Capture the cell that displays the provided text and extract its [X, Y] central coordinate. 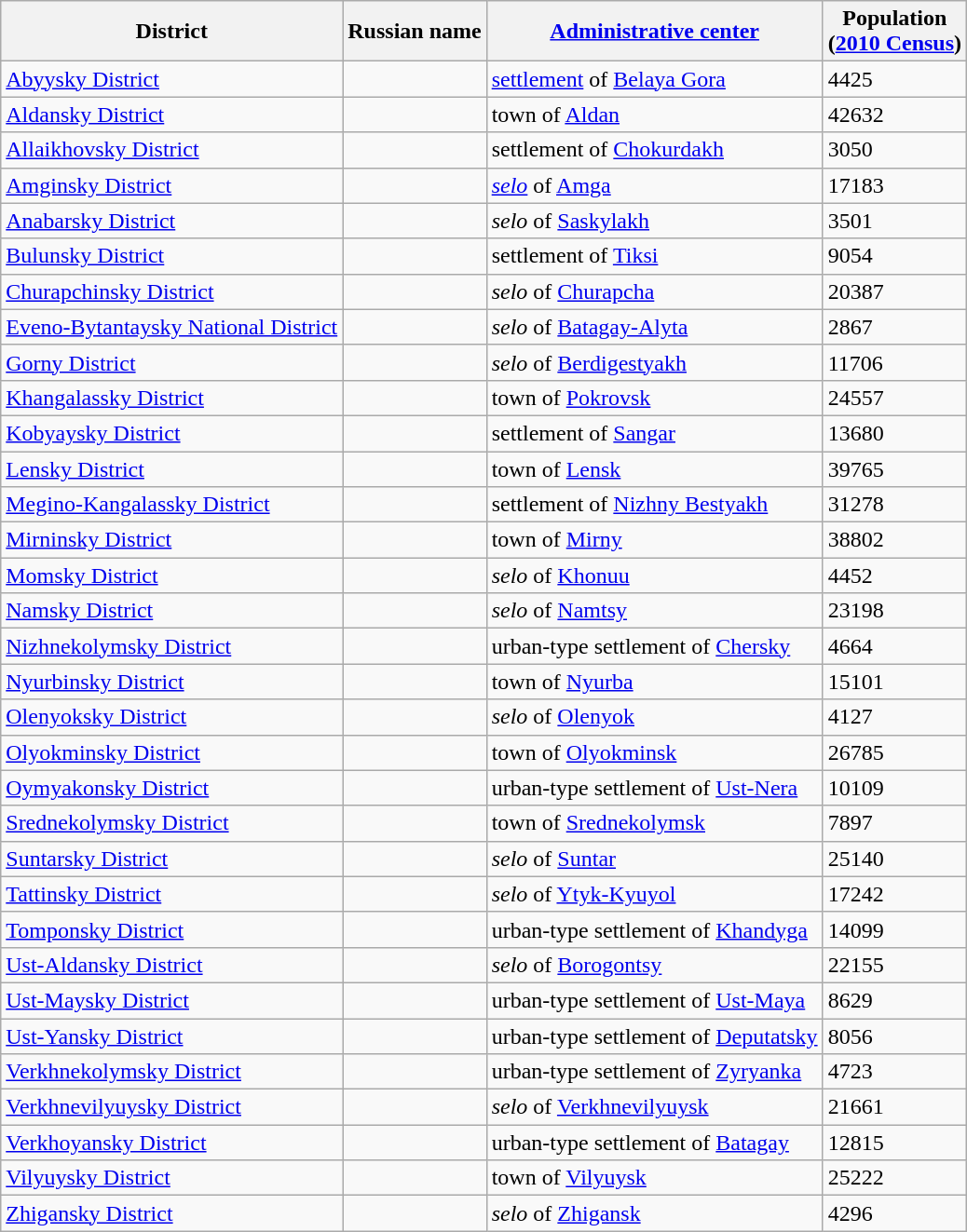
Srednekolymsky District [171, 823]
settlement of Belaya Gora [654, 79]
25140 [894, 859]
17242 [894, 894]
4296 [894, 1213]
3501 [894, 221]
town of Nyurba [654, 682]
25222 [894, 1178]
town of Lensk [654, 468]
38802 [894, 540]
town of Srednekolymsk [654, 823]
selo of Berdigestyakh [654, 362]
31278 [894, 505]
town of Olyokminsk [654, 752]
Population(2010 Census) [894, 32]
urban-type settlement of Chersky [654, 646]
39765 [894, 468]
14099 [894, 929]
Bulunsky District [171, 256]
selo of Saskylakh [654, 221]
Mirninsky District [171, 540]
urban-type settlement of Deputatsky [654, 1036]
Megino-Kangalassky District [171, 505]
selo of Batagay-Alyta [654, 327]
4452 [894, 575]
13680 [894, 433]
Oymyakonsky District [171, 788]
Allaikhovsky District [171, 150]
8629 [894, 1000]
42632 [894, 115]
Eveno-Bytantaysky National District [171, 327]
urban-type settlement of Batagay [654, 1143]
4723 [894, 1072]
town of Aldan [654, 115]
15101 [894, 682]
Khangalassky District [171, 398]
settlement of Chokurdakh [654, 150]
Churapchinsky District [171, 291]
selo of Suntar [654, 859]
Verkhnekolymsky District [171, 1072]
Administrative center [654, 32]
20387 [894, 291]
selo of Namtsy [654, 611]
town of Pokrovsk [654, 398]
Olenyoksky District [171, 717]
Verkhoyansky District [171, 1143]
8056 [894, 1036]
3050 [894, 150]
Vilyuysky District [171, 1178]
23198 [894, 611]
4127 [894, 717]
Lensky District [171, 468]
Zhigansky District [171, 1213]
Ust-Aldansky District [171, 965]
Abyysky District [171, 79]
2867 [894, 327]
selo of Ytyk-Kyuyol [654, 894]
selo of Verkhnevilyuysk [654, 1107]
Aldansky District [171, 115]
10109 [894, 788]
town of Mirny [654, 540]
Suntarsky District [171, 859]
Ust-Yansky District [171, 1036]
urban-type settlement of Khandyga [654, 929]
urban-type settlement of Zyryanka [654, 1072]
4664 [894, 646]
settlement of Nizhny Bestyakh [654, 505]
selo of Churapcha [654, 291]
4425 [894, 79]
7897 [894, 823]
Kobyaysky District [171, 433]
Tattinsky District [171, 894]
12815 [894, 1143]
17183 [894, 185]
urban-type settlement of Ust-Maya [654, 1000]
selo of Khonuu [654, 575]
selo of Borogontsy [654, 965]
selo of Zhigansk [654, 1213]
Namsky District [171, 611]
selo of Olenyok [654, 717]
Anabarsky District [171, 221]
town of Vilyuysk [654, 1178]
selo of Amga [654, 185]
9054 [894, 256]
District [171, 32]
22155 [894, 965]
11706 [894, 362]
26785 [894, 752]
Nyurbinsky District [171, 682]
Gorny District [171, 362]
24557 [894, 398]
settlement of Tiksi [654, 256]
Nizhnekolymsky District [171, 646]
Russian name [415, 32]
Verkhnevilyuysky District [171, 1107]
Amginsky District [171, 185]
21661 [894, 1107]
Momsky District [171, 575]
settlement of Sangar [654, 433]
urban-type settlement of Ust-Nera [654, 788]
Tomponsky District [171, 929]
Ust-Maysky District [171, 1000]
Olyokminsky District [171, 752]
